Output the (x, y) coordinate of the center of the cell containing the given text.  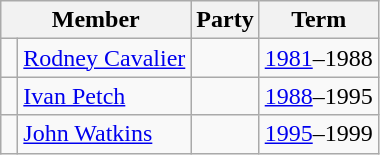
1981–1988 (318, 58)
Term (318, 20)
Member (96, 20)
1988–1995 (318, 96)
1995–1999 (318, 134)
Ivan Petch (104, 96)
Party (225, 20)
John Watkins (104, 134)
Rodney Cavalier (104, 58)
